Provide the [X, Y] coordinate of the cell's center where the given text is located.  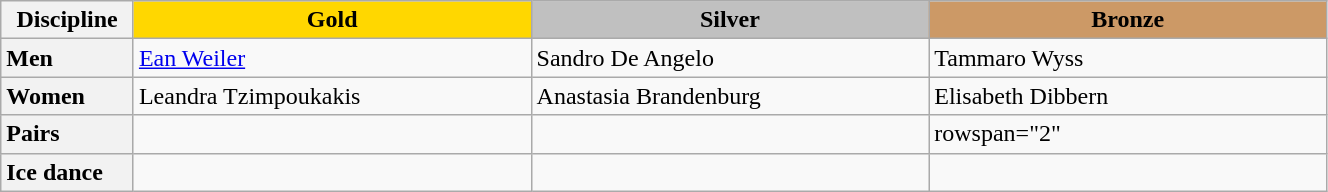
Ice dance [68, 172]
Women [68, 96]
Bronze [1128, 20]
rowspan="2" [1128, 134]
Elisabeth Dibbern [1128, 96]
Tammaro Wyss [1128, 58]
Men [68, 58]
Ean Weiler [332, 58]
Gold [332, 20]
Anastasia Brandenburg [730, 96]
Pairs [68, 134]
Discipline [68, 20]
Sandro De Angelo [730, 58]
Leandra Tzimpoukakis [332, 96]
Silver [730, 20]
